Find where the given text appears and provide that cell's center as [x, y] coordinate. 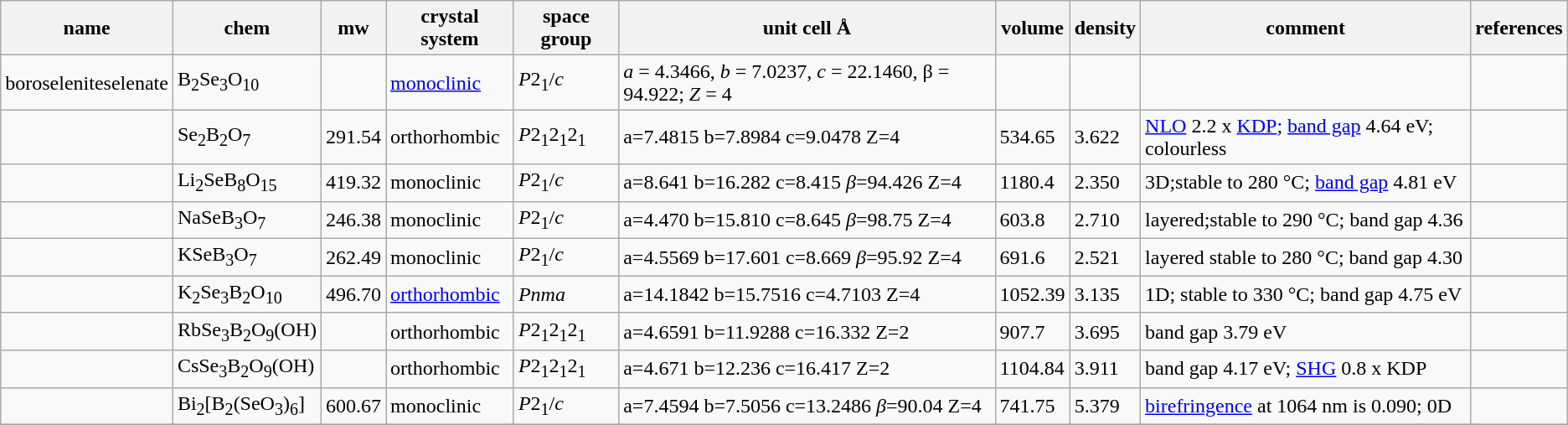
name [87, 29]
534.65 [1032, 137]
K2Se3B2O10 [246, 294]
Bi2[B2(SeO3)6] [246, 406]
1104.84 [1032, 369]
birefringence at 1064 nm is 0.090; 0D [1306, 406]
691.6 [1032, 257]
boroseleniteselenate [87, 82]
space group [566, 29]
a=4.470 b=15.810 c=8.645 β=98.75 Z=4 [807, 220]
907.7 [1032, 331]
3.622 [1105, 137]
comment [1306, 29]
layered stable to 280 °C; band gap 4.30 [1306, 257]
B2Se3O10 [246, 82]
291.54 [353, 137]
603.8 [1032, 220]
3D;stable to 280 °C; band gap 4.81 eV [1306, 183]
RbSe3B2O9(OH) [246, 331]
NaSeB3O7 [246, 220]
a=4.671 b=12.236 c=16.417 Z=2 [807, 369]
3.695 [1105, 331]
a=4.6591 b=11.9288 c=16.332 Z=2 [807, 331]
a=14.1842 b=15.7516 c=4.7103 Z=4 [807, 294]
mw [353, 29]
496.70 [353, 294]
band gap 4.17 eV; SHG 0.8 x KDP [1306, 369]
Pnma [566, 294]
1180.4 [1032, 183]
2.521 [1105, 257]
a=4.5569 b=17.601 c=8.669 β=95.92 Z=4 [807, 257]
NLO 2.2 x KDP; band gap 4.64 eV; colourless [1306, 137]
419.32 [353, 183]
5.379 [1105, 406]
3.135 [1105, 294]
KSeB3O7 [246, 257]
Li2SeB8O15 [246, 183]
volume [1032, 29]
a=8.641 b=16.282 c=8.415 β=94.426 Z=4 [807, 183]
density [1105, 29]
1D; stable to 330 °C; band gap 4.75 eV [1306, 294]
references [1519, 29]
band gap 3.79 eV [1306, 331]
a = 4.3466, b = 7.0237, c = 22.1460, β = 94.922; Z = 4 [807, 82]
1052.39 [1032, 294]
600.67 [353, 406]
Se2B2O7 [246, 137]
246.38 [353, 220]
262.49 [353, 257]
2.350 [1105, 183]
741.75 [1032, 406]
crystal system [451, 29]
chem [246, 29]
unit cell Å [807, 29]
a=7.4594 b=7.5056 c=13.2486 β=90.04 Z=4 [807, 406]
a=7.4815 b=7.8984 c=9.0478 Z=4 [807, 137]
layered;stable to 290 °C; band gap 4.36 [1306, 220]
2.710 [1105, 220]
CsSe3B2O9(OH) [246, 369]
3.911 [1105, 369]
